Output the [X, Y] coordinate of the center of the cell containing the given text.  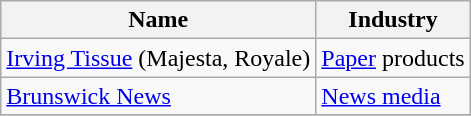
Irving Tissue (Majesta, Royale) [158, 58]
Industry [393, 20]
Brunswick News [158, 96]
Paper products [393, 58]
Name [158, 20]
News media [393, 96]
